Search for the cell housing the specified text and yield its (X, Y) center coordinate. 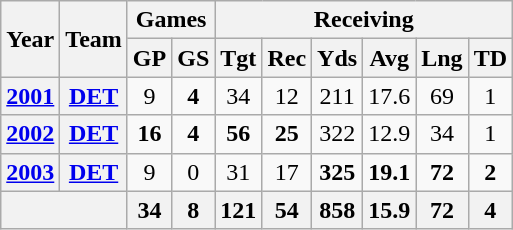
31 (238, 172)
15.9 (390, 210)
16 (149, 134)
12 (287, 96)
17 (287, 172)
0 (194, 172)
54 (287, 210)
Team (94, 39)
12.9 (390, 134)
25 (287, 134)
Year (30, 39)
2002 (30, 134)
322 (338, 134)
Receiving (364, 20)
121 (238, 210)
858 (338, 210)
2001 (30, 96)
Avg (390, 58)
Rec (287, 58)
GS (194, 58)
19.1 (390, 172)
8 (194, 210)
211 (338, 96)
69 (442, 96)
2 (490, 172)
325 (338, 172)
GP (149, 58)
TD (490, 58)
Tgt (238, 58)
56 (238, 134)
Lng (442, 58)
2003 (30, 172)
17.6 (390, 96)
Yds (338, 58)
Games (170, 20)
